Extract the [X, Y] coordinate from the center of the cell holding the provided text.  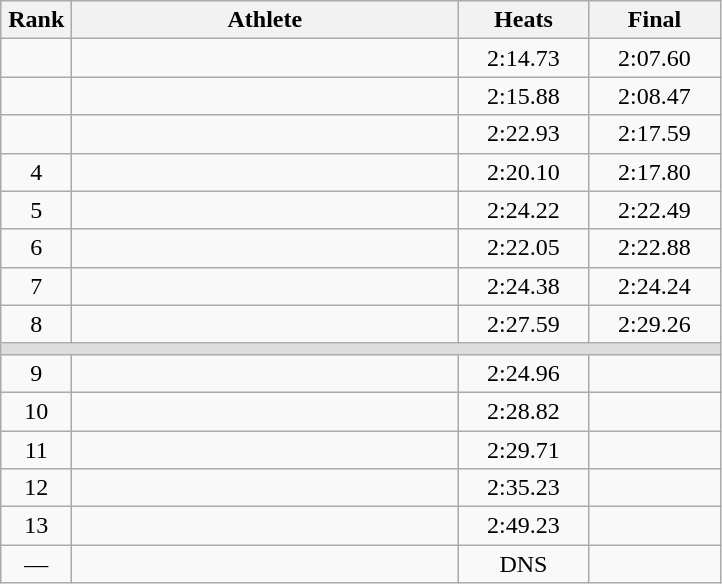
2:49.23 [524, 526]
2:08.47 [654, 96]
2:35.23 [524, 488]
13 [36, 526]
8 [36, 324]
12 [36, 488]
6 [36, 248]
2:17.80 [654, 172]
Athlete [265, 20]
2:20.10 [524, 172]
2:14.73 [524, 58]
2:22.49 [654, 210]
2:24.38 [524, 286]
— [36, 564]
2:24.96 [524, 373]
7 [36, 286]
Heats [524, 20]
2:17.59 [654, 134]
2:22.05 [524, 248]
2:24.24 [654, 286]
2:22.88 [654, 248]
5 [36, 210]
2:24.22 [524, 210]
2:27.59 [524, 324]
2:29.71 [524, 449]
2:07.60 [654, 58]
2:15.88 [524, 96]
2:28.82 [524, 411]
Rank [36, 20]
2:29.26 [654, 324]
9 [36, 373]
Final [654, 20]
4 [36, 172]
10 [36, 411]
2:22.93 [524, 134]
11 [36, 449]
DNS [524, 564]
